Scan for the cell matching the given text and deliver its [x, y] coordinate at center. 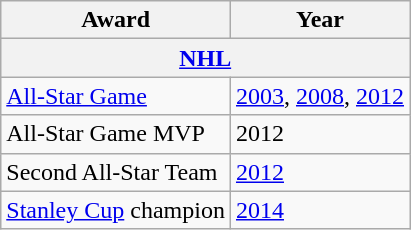
2003, 2008, 2012 [320, 96]
2014 [320, 210]
Second All-Star Team [116, 172]
All-Star Game [116, 96]
Award [116, 20]
All-Star Game MVP [116, 134]
Stanley Cup champion [116, 210]
NHL [206, 58]
Year [320, 20]
